Capture the cell that displays the provided text and extract its [X, Y] central coordinate. 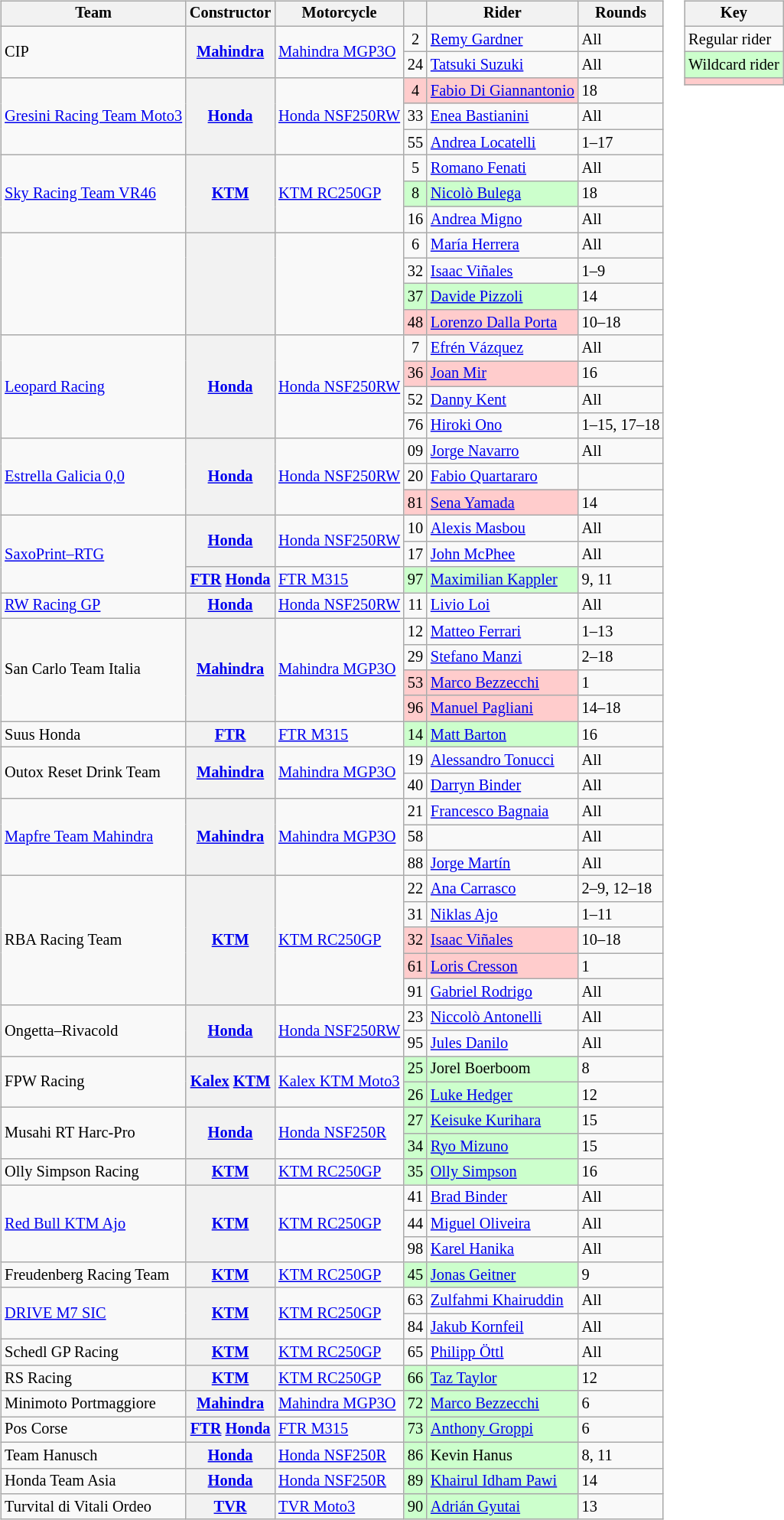
Keisuke Kurihara [503, 1121]
11 [415, 606]
Remy Gardner [503, 39]
Honda Team Asia [93, 1481]
Romano Fenati [503, 168]
4 [415, 91]
Gresini Racing Team Moto3 [93, 116]
Pos Corse [93, 1430]
1–9 [621, 271]
44 [415, 1223]
Regular rider [734, 39]
23 [415, 1017]
Outox Reset Drink Team [93, 773]
2–9, 12–18 [621, 889]
Enea Bastianini [503, 116]
Musahi RT Harc-Pro [93, 1134]
1–17 [621, 142]
35 [415, 1172]
Anthony Groppi [503, 1430]
Kalex KTM [230, 1082]
14–18 [621, 708]
55 [415, 142]
Maximilian Kappler [503, 580]
Jakub Kornfeil [503, 1326]
Niccolò Antonelli [503, 1017]
Leopard Racing [93, 387]
Matteo Ferrari [503, 631]
Kevin Hanus [503, 1455]
Alessandro Tonucci [503, 760]
76 [415, 425]
73 [415, 1430]
Jorge Navarro [503, 451]
Schedl GP Racing [93, 1352]
Francesco Bagnaia [503, 812]
TVR Moto3 [340, 1507]
Lorenzo Dalla Porta [503, 323]
San Carlo Team Italia [93, 670]
Fabio Di Giannantonio [503, 91]
5 [415, 168]
1–15, 17–18 [621, 425]
Rider [503, 14]
Matt Barton [503, 734]
Adrián Gyutai [503, 1507]
9, 11 [621, 580]
Taz Taylor [503, 1378]
Jonas Geitner [503, 1275]
26 [415, 1095]
31 [415, 915]
40 [415, 786]
63 [415, 1300]
Joan Mir [503, 374]
98 [415, 1249]
Constructor [230, 14]
84 [415, 1326]
Philipp Öttl [503, 1352]
Suus Honda [93, 734]
Brad Binder [503, 1198]
Alexis Masbou [503, 529]
1–11 [621, 915]
Ana Carrasco [503, 889]
Livio Loi [503, 606]
Hiroki Ono [503, 425]
Rounds [621, 14]
65 [415, 1352]
9 [621, 1275]
CIP [93, 52]
27 [415, 1121]
33 [415, 116]
Loris Cresson [503, 966]
Tatsuki Suzuki [503, 65]
21 [415, 812]
Andrea Migno [503, 220]
41 [415, 1198]
DRIVE M7 SIC [93, 1313]
81 [415, 503]
RBA Racing Team [93, 940]
7 [415, 348]
Ryo Mizuno [503, 1147]
36 [415, 374]
72 [415, 1404]
Efrén Vázquez [503, 348]
95 [415, 1043]
Wildcard rider [734, 65]
52 [415, 399]
Motorcycle [340, 14]
Nicolò Bulega [503, 194]
29 [415, 657]
97 [415, 580]
19 [415, 760]
Gabriel Rodrigo [503, 992]
66 [415, 1378]
Mapfre Team Mahindra [93, 837]
Olly Simpson [503, 1172]
58 [415, 838]
2 [415, 39]
22 [415, 889]
89 [415, 1481]
FTR [230, 734]
Davide Pizzoli [503, 297]
13 [621, 1507]
91 [415, 992]
Turvital di Vitali Ordeo [93, 1507]
Karel Hanika [503, 1249]
FPW Racing [93, 1082]
Jorel Boerboom [503, 1069]
John McPhee [503, 554]
Darryn Binder [503, 786]
Niklas Ajo [503, 915]
10 [415, 529]
17 [415, 554]
Khairul Idham Pawi [503, 1481]
90 [415, 1507]
2–18 [621, 657]
Andrea Locatelli [503, 142]
Kalex KTM Moto3 [340, 1082]
Red Bull KTM Ajo [93, 1224]
Key [734, 14]
34 [415, 1147]
8, 11 [621, 1455]
Luke Hedger [503, 1095]
Sena Yamada [503, 503]
53 [415, 683]
Team [93, 14]
Danny Kent [503, 399]
61 [415, 966]
25 [415, 1069]
09 [415, 451]
Ongetta–Rivacold [93, 1030]
SaxoPrint–RTG [93, 554]
TVR [230, 1507]
20 [415, 477]
Sky Racing Team VR46 [93, 194]
Team Hanusch [93, 1455]
María Herrera [503, 246]
86 [415, 1455]
Jules Danilo [503, 1043]
Freudenberg Racing Team [93, 1275]
RW Racing GP [93, 606]
Stefano Manzi [503, 657]
45 [415, 1275]
37 [415, 297]
Minimoto Portmaggiore [93, 1404]
88 [415, 863]
Zulfahmi Khairuddin [503, 1300]
Miguel Oliveira [503, 1223]
Fabio Quartararo [503, 477]
RS Racing [93, 1378]
Jorge Martín [503, 863]
96 [415, 708]
48 [415, 323]
1–13 [621, 631]
24 [415, 65]
Manuel Pagliani [503, 708]
Olly Simpson Racing [93, 1172]
Estrella Galicia 0,0 [93, 477]
